Return the [x, y] coordinate for the center point of the cell that contains the specified text.  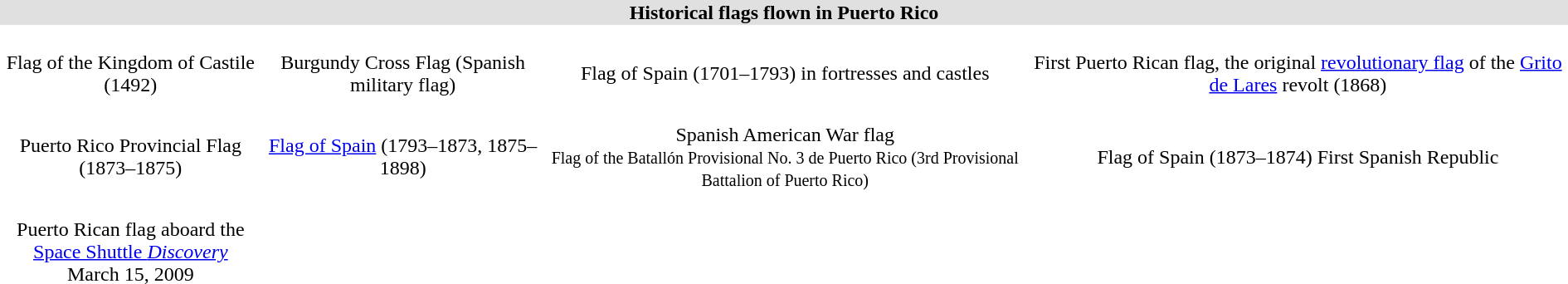
Burgundy Cross Flag (Spanish military flag) [403, 62]
Puerto Rico Provincial Flag (1873–1875) [131, 146]
Flag of the Kingdom of Castile (1492) [131, 62]
Flag of Spain (1701–1793) in fortresses and castles [785, 62]
First Puerto Rican flag, the original revolutionary flag of the Grito de Lares revolt (1868) [1298, 62]
Spanish American War flagFlag of the Batallón Provisional No. 3 de Puerto Rico (3rd Provisional Battalion of Puerto Rico) [785, 146]
Historical flags flown in Puerto Rico [784, 12]
Flag of Spain (1873–1874) First Spanish Republic [1298, 146]
Flag of Spain (1793–1873, 1875–1898) [403, 146]
